Provide the (X, Y) coordinate of the cell's center where the given text is located.  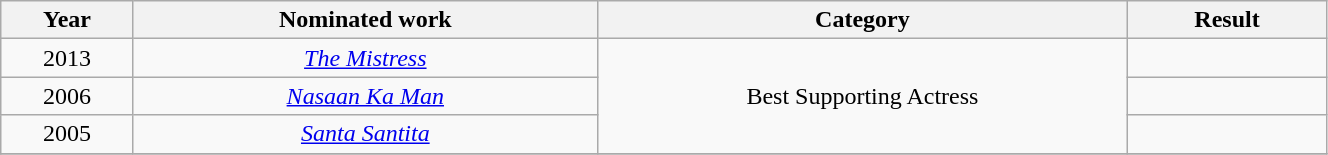
The Mistress (365, 58)
Year (68, 20)
Santa Santita (365, 134)
2005 (68, 134)
Best Supporting Actress (862, 96)
Nominated work (365, 20)
2006 (68, 96)
2013 (68, 58)
Nasaan Ka Man (365, 96)
Category (862, 20)
Result (1228, 20)
